Scan for the cell matching the given text and deliver its [X, Y] coordinate at center. 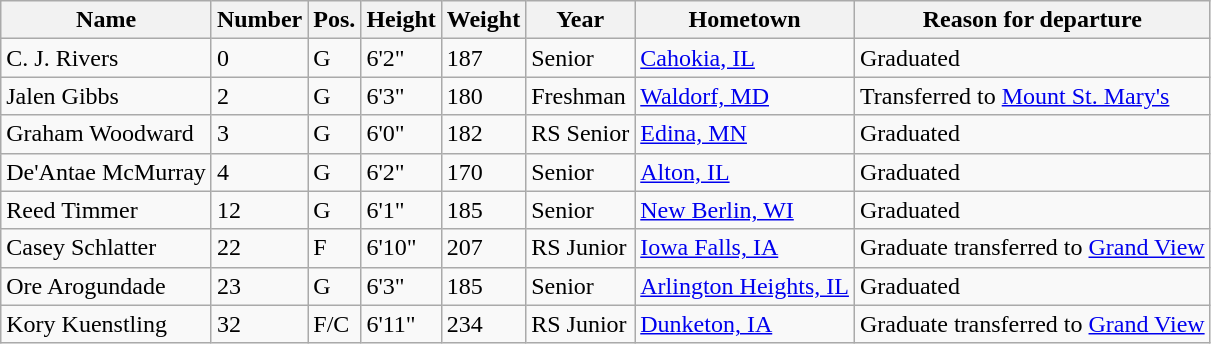
Jalen Gibbs [106, 96]
F/C [334, 324]
New Berlin, WI [745, 210]
Edina, MN [745, 134]
Kory Kuenstling [106, 324]
Arlington Heights, IL [745, 286]
De'Antae McMurray [106, 172]
Name [106, 20]
Weight [483, 20]
2 [259, 96]
Cahokia, IL [745, 58]
6'10" [401, 248]
3 [259, 134]
C. J. Rivers [106, 58]
RS Senior [580, 134]
22 [259, 248]
6'0" [401, 134]
Casey Schlatter [106, 248]
180 [483, 96]
Reed Timmer [106, 210]
Year [580, 20]
Alton, IL [745, 172]
F [334, 248]
Height [401, 20]
Dunketon, IA [745, 324]
182 [483, 134]
Iowa Falls, IA [745, 248]
23 [259, 286]
32 [259, 324]
Transferred to Mount St. Mary's [1032, 96]
207 [483, 248]
Reason for departure [1032, 20]
12 [259, 210]
Ore Arogundade [106, 286]
234 [483, 324]
6'11" [401, 324]
0 [259, 58]
6'1" [401, 210]
187 [483, 58]
4 [259, 172]
Graham Woodward [106, 134]
Freshman [580, 96]
Hometown [745, 20]
Pos. [334, 20]
170 [483, 172]
Waldorf, MD [745, 96]
Number [259, 20]
